Find where the given text appears and provide that cell's center as (X, Y) coordinate. 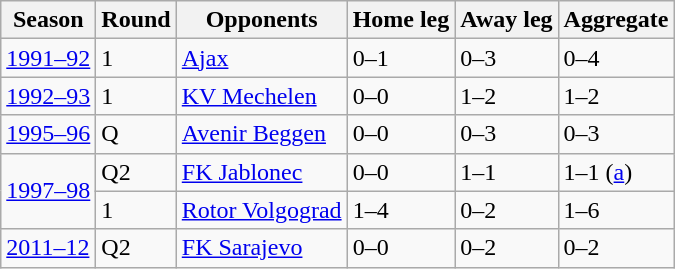
Away leg (506, 20)
Avenir Beggen (262, 134)
0–1 (401, 58)
1991–92 (48, 58)
Round (136, 20)
1–4 (401, 210)
Q (136, 134)
1997–98 (48, 191)
KV Mechelen (262, 96)
1–1 (506, 172)
1995–96 (48, 134)
1–6 (616, 210)
FK Sarajevo (262, 248)
Aggregate (616, 20)
Home leg (401, 20)
Ajax (262, 58)
1–1 (a) (616, 172)
FK Jablonec (262, 172)
Season (48, 20)
2011–12 (48, 248)
1992–93 (48, 96)
0–4 (616, 58)
Rotor Volgograd (262, 210)
Opponents (262, 20)
